Output the (X, Y) coordinate of the center of the cell containing the given text.  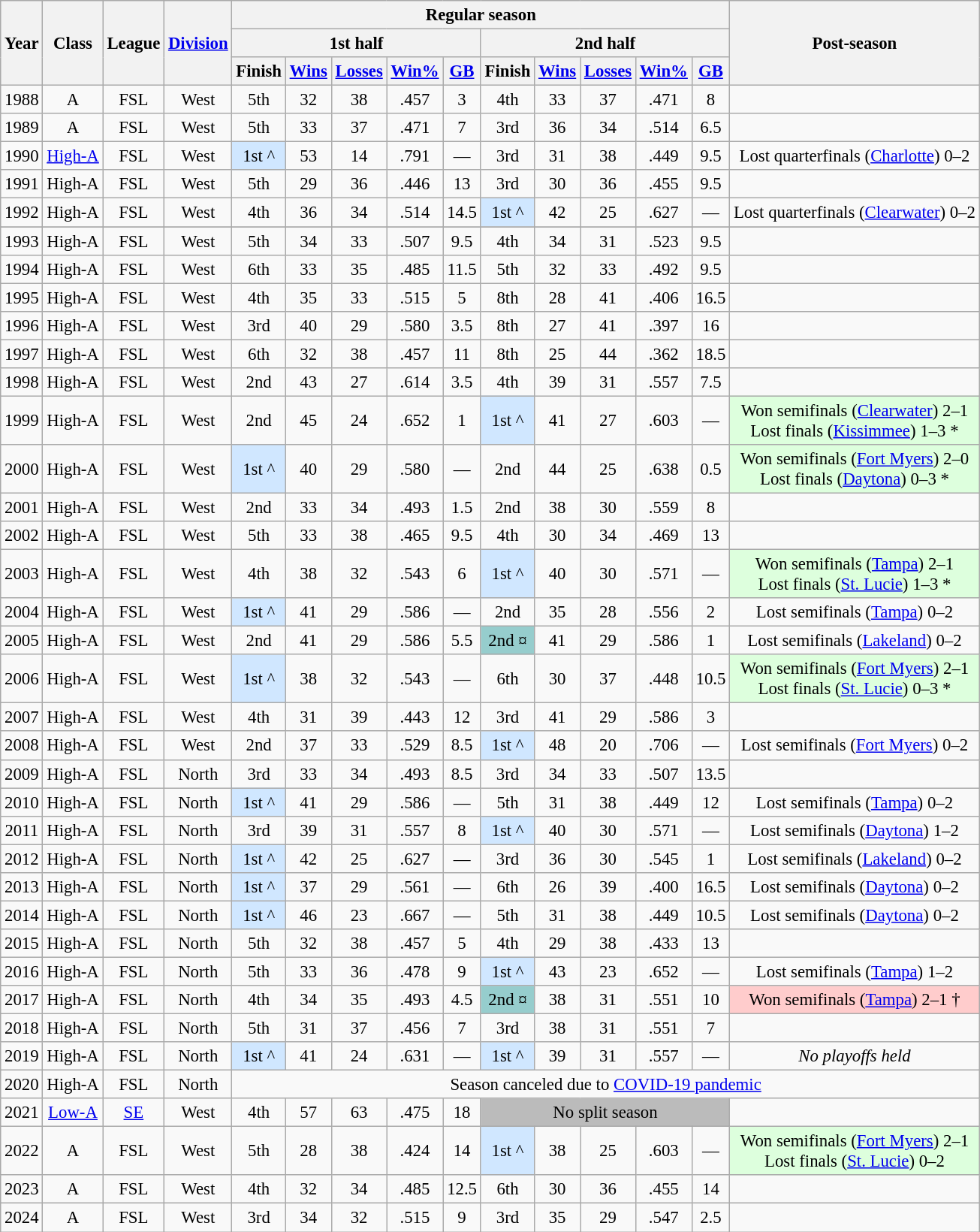
.561 (415, 887)
2016 (22, 971)
2018 (22, 1028)
.631 (415, 1056)
2013 (22, 887)
1997 (22, 354)
.400 (664, 887)
League (134, 44)
11.5 (462, 269)
1996 (22, 325)
2nd half (605, 44)
.362 (664, 354)
.443 (415, 717)
2014 (22, 915)
2005 (22, 641)
Won semifinals (Fort Myers) 2–1Lost finals (St. Lucie) 0–3 * (855, 679)
45 (308, 421)
Post-season (855, 44)
1990 (22, 156)
2010 (22, 802)
2023 (22, 1189)
20 (608, 746)
2015 (22, 944)
.559 (664, 507)
.469 (664, 536)
6 (462, 574)
2004 (22, 612)
2000 (22, 469)
10 (710, 1000)
Lost semifinals (Tampa) 1–2 (855, 971)
1993 (22, 241)
.446 (415, 184)
7.5 (710, 382)
.448 (664, 679)
2008 (22, 746)
1st half (356, 44)
Lost quarterfinals (Charlotte) 0–2 (855, 156)
1992 (22, 213)
.456 (415, 1028)
.478 (415, 971)
Won semifinals (Fort Myers) 2–0Lost finals (Daytona) 0–3 * (855, 469)
57 (308, 1113)
.556 (664, 612)
53 (308, 156)
.465 (415, 536)
Year (22, 44)
16 (710, 325)
No playoffs held (855, 1056)
SE (134, 1113)
Won semifinals (Clearwater) 2–1Lost finals (Kissimmee) 1–3 * (855, 421)
.433 (664, 944)
2020 (22, 1085)
2003 (22, 574)
1.5 (462, 507)
Lost semifinals (Fort Myers) 0–2 (855, 746)
Division (198, 44)
.706 (664, 746)
2012 (22, 859)
Won semifinals (Tampa) 2–1Lost finals (St. Lucie) 1–3 * (855, 574)
18 (462, 1113)
1991 (22, 184)
4.5 (462, 1000)
2.5 (710, 1218)
.547 (664, 1218)
.406 (664, 297)
18.5 (710, 354)
Lost quarterfinals (Clearwater) 0–2 (855, 213)
11 (462, 354)
Lost semifinals (Daytona) 1–2 (855, 830)
1994 (22, 269)
46 (308, 915)
Won semifinals (Tampa) 2–1 † (855, 1000)
2022 (22, 1151)
.523 (664, 241)
1999 (22, 421)
2006 (22, 679)
.667 (415, 915)
48 (557, 746)
2001 (22, 507)
No split season (605, 1113)
2009 (22, 774)
.529 (415, 746)
.424 (415, 1151)
2007 (22, 717)
Season canceled due to COVID-19 pandemic (605, 1085)
13.5 (710, 774)
1995 (22, 297)
Class (73, 44)
1988 (22, 100)
26 (557, 887)
.791 (415, 156)
Low-A (73, 1113)
1989 (22, 128)
2024 (22, 1218)
.475 (415, 1113)
.638 (664, 469)
Regular season (481, 15)
0.5 (710, 469)
2021 (22, 1113)
.492 (664, 269)
.545 (664, 859)
14.5 (462, 213)
.397 (664, 325)
1998 (22, 382)
2011 (22, 830)
2017 (22, 1000)
63 (359, 1113)
5.5 (462, 641)
2019 (22, 1056)
2 (710, 612)
Won semifinals (Fort Myers) 2–1Lost finals (St. Lucie) 0–2 (855, 1151)
2002 (22, 536)
12.5 (462, 1189)
6.5 (710, 128)
.614 (415, 382)
